Scan for the cell matching the given text and deliver its [X, Y] coordinate at center. 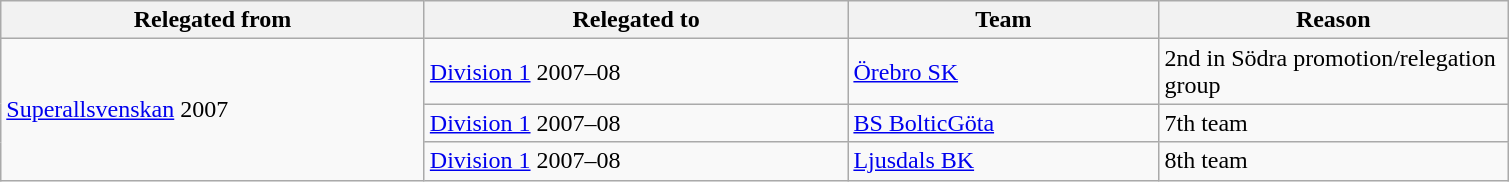
BS BolticGöta [1004, 123]
Reason [1334, 20]
8th team [1334, 161]
Team [1004, 20]
Örebro SK [1004, 72]
Relegated from [213, 20]
Superallsvenskan 2007 [213, 110]
Ljusdals BK [1004, 161]
2nd in Södra promotion/relegation group [1334, 72]
7th team [1334, 123]
Relegated to [636, 20]
